Pinpoint the cell where the given text exists, returning its (x, y) midpoint coordinate. 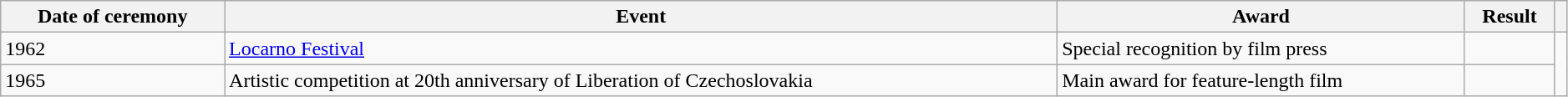
1965 (113, 80)
Result (1509, 17)
1962 (113, 48)
Date of ceremony (113, 17)
Award (1261, 17)
Event (642, 17)
Special recognition by film press (1261, 48)
Main award for feature-length film (1261, 80)
Locarno Festival (642, 48)
Artistic competition at 20th anniversary of Liberation of Czechoslovakia (642, 80)
